Output the [X, Y] coordinate of the center of the cell containing the given text.  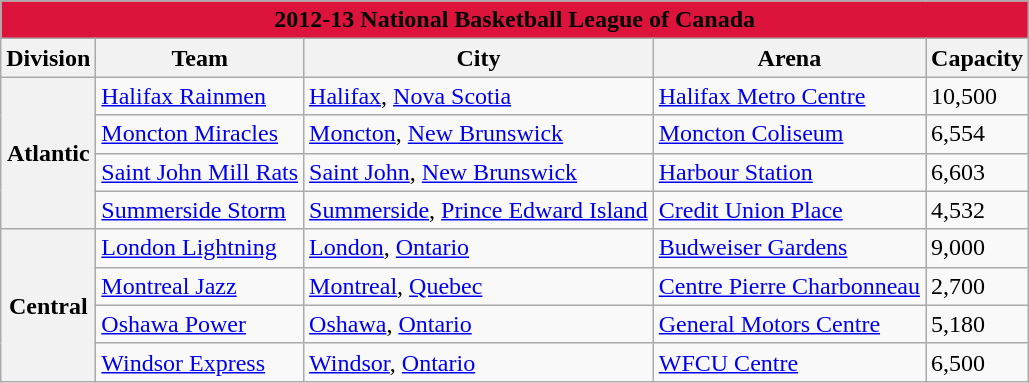
Saint John, New Brunswick [479, 172]
Halifax, Nova Scotia [479, 96]
WFCU Centre [789, 362]
Oshawa, Ontario [479, 324]
Atlantic [48, 153]
2012-13 National Basketball League of Canada [515, 20]
Team [200, 58]
6,603 [978, 172]
Budweiser Gardens [789, 248]
Summerside, Prince Edward Island [479, 210]
Halifax Rainmen [200, 96]
9,000 [978, 248]
Moncton, New Brunswick [479, 134]
Windsor, Ontario [479, 362]
6,554 [978, 134]
10,500 [978, 96]
Halifax Metro Centre [789, 96]
Windsor Express [200, 362]
Centre Pierre Charbonneau [789, 286]
6,500 [978, 362]
4,532 [978, 210]
Harbour Station [789, 172]
Moncton Miracles [200, 134]
Summerside Storm [200, 210]
Saint John Mill Rats [200, 172]
Arena [789, 58]
Division [48, 58]
Capacity [978, 58]
Montreal Jazz [200, 286]
2,700 [978, 286]
Oshawa Power [200, 324]
Central [48, 305]
Montreal, Quebec [479, 286]
London Lightning [200, 248]
5,180 [978, 324]
London, Ontario [479, 248]
City [479, 58]
Moncton Coliseum [789, 134]
General Motors Centre [789, 324]
Credit Union Place [789, 210]
